Output the (X, Y) coordinate of the center of the cell containing the given text.  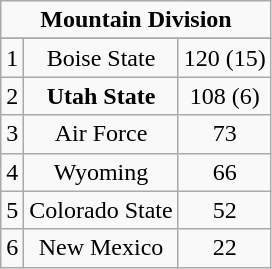
1 (12, 58)
New Mexico (101, 248)
52 (224, 210)
66 (224, 172)
Air Force (101, 134)
73 (224, 134)
Utah State (101, 96)
108 (6) (224, 96)
Mountain Division (136, 20)
120 (15) (224, 58)
22 (224, 248)
2 (12, 96)
4 (12, 172)
Boise State (101, 58)
6 (12, 248)
Colorado State (101, 210)
5 (12, 210)
Wyoming (101, 172)
3 (12, 134)
